Locate the cell with the specified text and output its [X, Y] center coordinate. 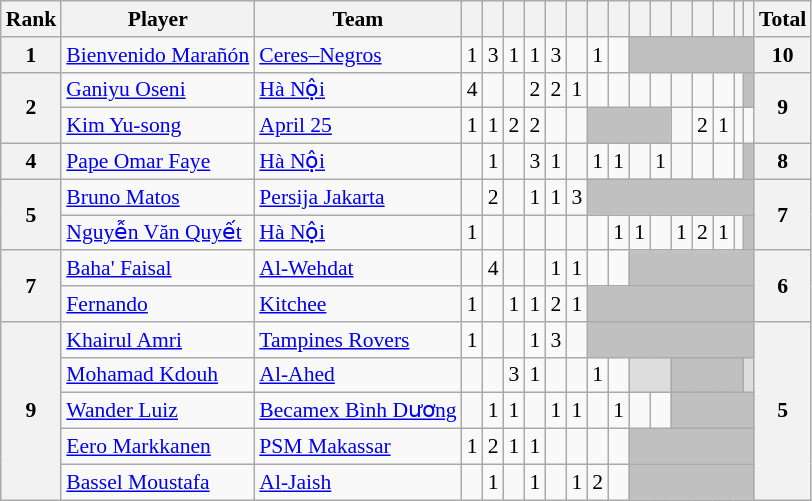
Wander Luiz [158, 411]
Tampines Rovers [358, 340]
Kitchee [358, 304]
Al-Jaish [358, 482]
10 [782, 55]
PSM Makassar [358, 447]
Total [782, 19]
Rank [32, 19]
Nguyễn Văn Quyết [158, 233]
Becamex Bình Dương [358, 411]
Bruno Matos [158, 197]
Bienvenido Marañón [158, 55]
Bassel Moustafa [158, 482]
Mohamad Kdouh [158, 375]
Player [158, 19]
Ganiyu Oseni [158, 90]
Ceres–Negros [358, 55]
Al-Wehdat [358, 269]
Eero Markkanen [158, 447]
Persija Jakarta [358, 197]
Kim Yu-song [158, 126]
Fernando [158, 304]
6 [782, 286]
Baha' Faisal [158, 269]
Khairul Amri [158, 340]
April 25 [358, 126]
8 [782, 162]
Al-Ahed [358, 375]
Team [358, 19]
Pape Omar Faye [158, 162]
